Scan for the cell matching the given text and deliver its (X, Y) coordinate at center. 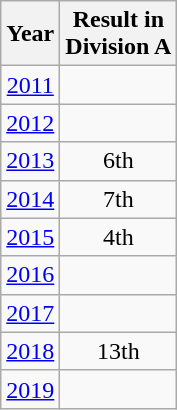
2012 (30, 123)
2014 (30, 199)
2017 (30, 313)
6th (118, 161)
4th (118, 237)
Result inDivision A (118, 34)
13th (118, 351)
2016 (30, 275)
2015 (30, 237)
2019 (30, 389)
2018 (30, 351)
2013 (30, 161)
7th (118, 199)
Year (30, 34)
2011 (30, 85)
